Detect which cell encompasses the target text, then output its (x, y) center coordinate. 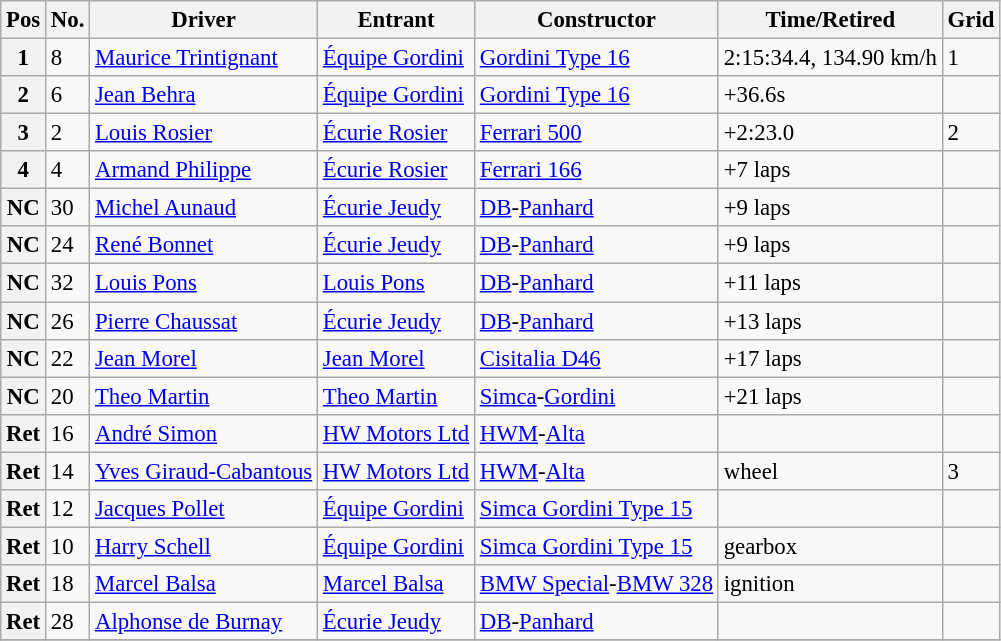
Pos (24, 20)
30 (68, 208)
No. (68, 20)
24 (68, 245)
André Simon (204, 433)
Maurice Trintignant (204, 58)
Pierre Chaussat (204, 321)
+2:23.0 (830, 133)
BMW Special-BMW 328 (596, 584)
+11 laps (830, 283)
Alphonse de Burnay (204, 621)
26 (68, 321)
+36.6s (830, 95)
ignition (830, 584)
Jacques Pollet (204, 509)
+7 laps (830, 170)
6 (68, 95)
+13 laps (830, 321)
Ferrari 166 (596, 170)
28 (68, 621)
22 (68, 358)
Cisitalia D46 (596, 358)
20 (68, 396)
+17 laps (830, 358)
18 (68, 584)
Constructor (596, 20)
10 (68, 546)
Louis Rosier (204, 133)
Driver (204, 20)
Jean Behra (204, 95)
Grid (970, 20)
16 (68, 433)
32 (68, 283)
14 (68, 471)
Harry Schell (204, 546)
2:15:34.4, 134.90 km/h (830, 58)
Time/Retired (830, 20)
+21 laps (830, 396)
René Bonnet (204, 245)
8 (68, 58)
12 (68, 509)
Yves Giraud-Cabantous (204, 471)
Michel Aunaud (204, 208)
wheel (830, 471)
Entrant (396, 20)
Simca-Gordini (596, 396)
gearbox (830, 546)
Ferrari 500 (596, 133)
Armand Philippe (204, 170)
